Provide the [X, Y] coordinate of the cell's center where the given text is located.  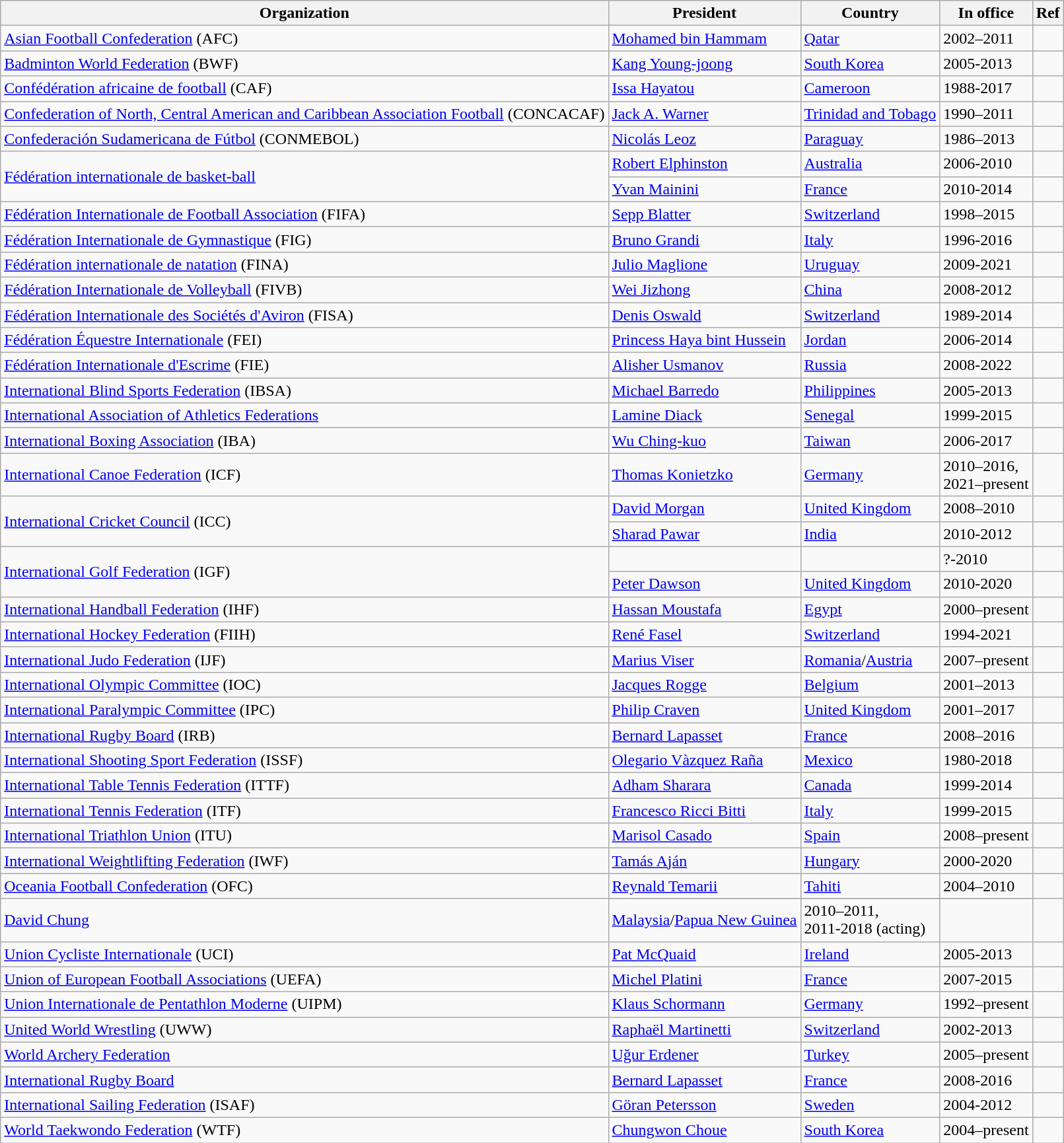
Klaus Schormann [704, 1004]
World Taekwondo Federation (WTF) [304, 1130]
International Sailing Federation (ISAF) [304, 1105]
?-2010 [986, 559]
Wei Jizhong [704, 289]
1999-2014 [986, 786]
International Weightlifting Federation (IWF) [304, 861]
Raphaël Martinetti [704, 1029]
Nicolás Leoz [704, 139]
Trinidad and Tobago [870, 114]
Denis Oswald [704, 315]
Philip Craven [704, 710]
Peter Dawson [704, 584]
International Hockey Federation (FIIH) [304, 634]
Mohamed bin Hammam [704, 38]
1989-2014 [986, 315]
Michel Platini [704, 979]
Michael Barredo [704, 390]
2004-2012 [986, 1105]
International Tennis Federation (ITF) [304, 811]
Sweden [870, 1105]
International Boxing Association (IBA) [304, 441]
2007–present [986, 659]
Confédération africaine de football (CAF) [304, 89]
1990–2011 [986, 114]
International Judo Federation (IJF) [304, 659]
World Archery Federation [304, 1054]
Sepp Blatter [704, 214]
Philippines [870, 390]
Göran Petersson [704, 1105]
United World Wrestling (UWW) [304, 1029]
Egypt [870, 609]
International Shooting Sport Federation (ISSF) [304, 760]
René Fasel [704, 634]
Marisol Casado [704, 836]
2010-2012 [986, 534]
2008–present [986, 836]
Union Cycliste Internationale (UCI) [304, 954]
Alisher Usmanov [704, 365]
International Table Tennis Federation (ITTF) [304, 786]
Bruno Grandi [704, 239]
International Rugby Board [304, 1080]
Uruguay [870, 264]
Senegal [870, 416]
Turkey [870, 1054]
International Blind Sports Federation (IBSA) [304, 390]
India [870, 534]
2008–2010 [986, 509]
Kang Young-joong [704, 63]
David Morgan [704, 509]
Fédération Internationale d'Escrime (FIE) [304, 365]
Robert Elphinston [704, 164]
2005–present [986, 1054]
Reynald Temarii [704, 886]
Fédération internationale de natation (FINA) [304, 264]
Confederation of North, Central American and Caribbean Association Football (CONCACAF) [304, 114]
Lamine Diack [704, 416]
2010-2020 [986, 584]
International Cricket Council (ICC) [304, 521]
2009-2021 [986, 264]
Fédération Internationale de Volleyball (FIVB) [304, 289]
Francesco Ricci Bitti [704, 811]
1998–2015 [986, 214]
2008-2016 [986, 1080]
China [870, 289]
Union of European Football Associations (UEFA) [304, 979]
Fédération Internationale de Gymnastique (FIG) [304, 239]
Ireland [870, 954]
1980-2018 [986, 760]
2010-2014 [986, 189]
Malaysia/Papua New Guinea [704, 920]
Qatar [870, 38]
Organization [304, 13]
David Chung [304, 920]
Marius Viser [704, 659]
Belgium [870, 684]
Fédération Équestre Internationale (FEI) [304, 340]
International Association of Athletics Federations [304, 416]
Russia [870, 365]
International Triathlon Union (ITU) [304, 836]
Tahiti [870, 886]
Ref [1047, 13]
Confederación Sudamericana de Fútbol (CONMEBOL) [304, 139]
Badminton World Federation (BWF) [304, 63]
Issa Hayatou [704, 89]
Fédération Internationale des Sociétés d'Aviron (FISA) [304, 315]
Fédération internationale de basket-ball [304, 176]
Tamás Aján [704, 861]
Hassan Moustafa [704, 609]
Union Internationale de Pentathlon Moderne (UIPM) [304, 1004]
1988-2017 [986, 89]
2006-2014 [986, 340]
International Paralympic Committee (IPC) [304, 710]
Romania/Austria [870, 659]
President [704, 13]
Pat McQuaid [704, 954]
Chungwon Choue [704, 1130]
2008–2016 [986, 735]
Australia [870, 164]
1992–present [986, 1004]
Yvan Mainini [704, 189]
2001–2013 [986, 684]
Canada [870, 786]
Adham Sharara [704, 786]
International Canoe Federation (ICF) [304, 474]
Princess Haya bint Hussein [704, 340]
Mexico [870, 760]
2000–present [986, 609]
2010–2016, 2021–present [986, 474]
Hungary [870, 861]
Jacques Rogge [704, 684]
2004–2010 [986, 886]
2000-2020 [986, 861]
International Golf Federation (IGF) [304, 571]
2006-2010 [986, 164]
Julio Maglione [704, 264]
2008-2012 [986, 289]
Wu Ching-kuo [704, 441]
International Handball Federation (IHF) [304, 609]
Thomas Konietzko [704, 474]
Sharad Pawar [704, 534]
2006-2017 [986, 441]
Asian Football Confederation (AFC) [304, 38]
International Rugby Board (IRB) [304, 735]
Jack A. Warner [704, 114]
1986–2013 [986, 139]
2002–2011 [986, 38]
1994-2021 [986, 634]
2007-2015 [986, 979]
Cameroon [870, 89]
International Olympic Committee (IOC) [304, 684]
1996-2016 [986, 239]
In office [986, 13]
Country [870, 13]
Uğur Erdener [704, 1054]
2008-2022 [986, 365]
Olegario Vàzquez Raña [704, 760]
2001–2017 [986, 710]
Fédération Internationale de Football Association (FIFA) [304, 214]
2004–present [986, 1130]
Oceania Football Confederation (OFC) [304, 886]
Jordan [870, 340]
Spain [870, 836]
Taiwan [870, 441]
2010–2011, 2011-2018 (acting) [870, 920]
Paraguay [870, 139]
2002-2013 [986, 1029]
